Return [X, Y] of the center of cell containing provided text 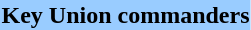
Key Union commanders [126, 15]
